Output the (x, y) coordinate of the center of the cell containing the given text.  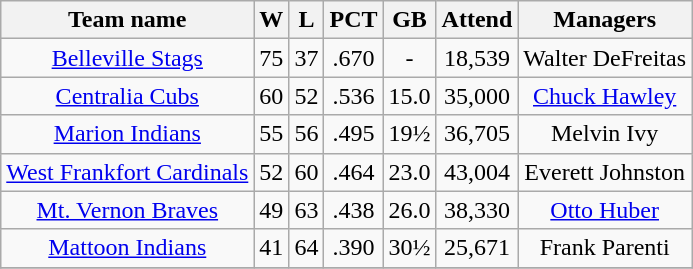
Mt. Vernon Braves (128, 210)
41 (272, 248)
64 (306, 248)
25,671 (477, 248)
49 (272, 210)
.464 (354, 172)
PCT (354, 20)
Centralia Cubs (128, 96)
26.0 (410, 210)
75 (272, 58)
W (272, 20)
GB (410, 20)
19½ (410, 134)
Otto Huber (605, 210)
Belleville Stags (128, 58)
Marion Indians (128, 134)
Chuck Hawley (605, 96)
Team name (128, 20)
15.0 (410, 96)
35,000 (477, 96)
38,330 (477, 210)
.390 (354, 248)
.438 (354, 210)
Attend (477, 20)
55 (272, 134)
Frank Parenti (605, 248)
Managers (605, 20)
Mattoon Indians (128, 248)
.536 (354, 96)
18,539 (477, 58)
56 (306, 134)
63 (306, 210)
.495 (354, 134)
23.0 (410, 172)
36,705 (477, 134)
- (410, 58)
37 (306, 58)
30½ (410, 248)
Melvin Ivy (605, 134)
L (306, 20)
.670 (354, 58)
Everett Johnston (605, 172)
43,004 (477, 172)
West Frankfort Cardinals (128, 172)
Walter DeFreitas (605, 58)
